Provide the (x, y) coordinate of the cell's center where the given text is located.  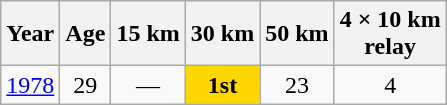
Age (86, 34)
30 km (222, 34)
23 (297, 85)
1st (222, 85)
— (148, 85)
Year (30, 34)
4 (390, 85)
15 km (148, 34)
4 × 10 kmrelay (390, 34)
50 km (297, 34)
29 (86, 85)
1978 (30, 85)
